Capture the cell that displays the provided text and extract its [X, Y] central coordinate. 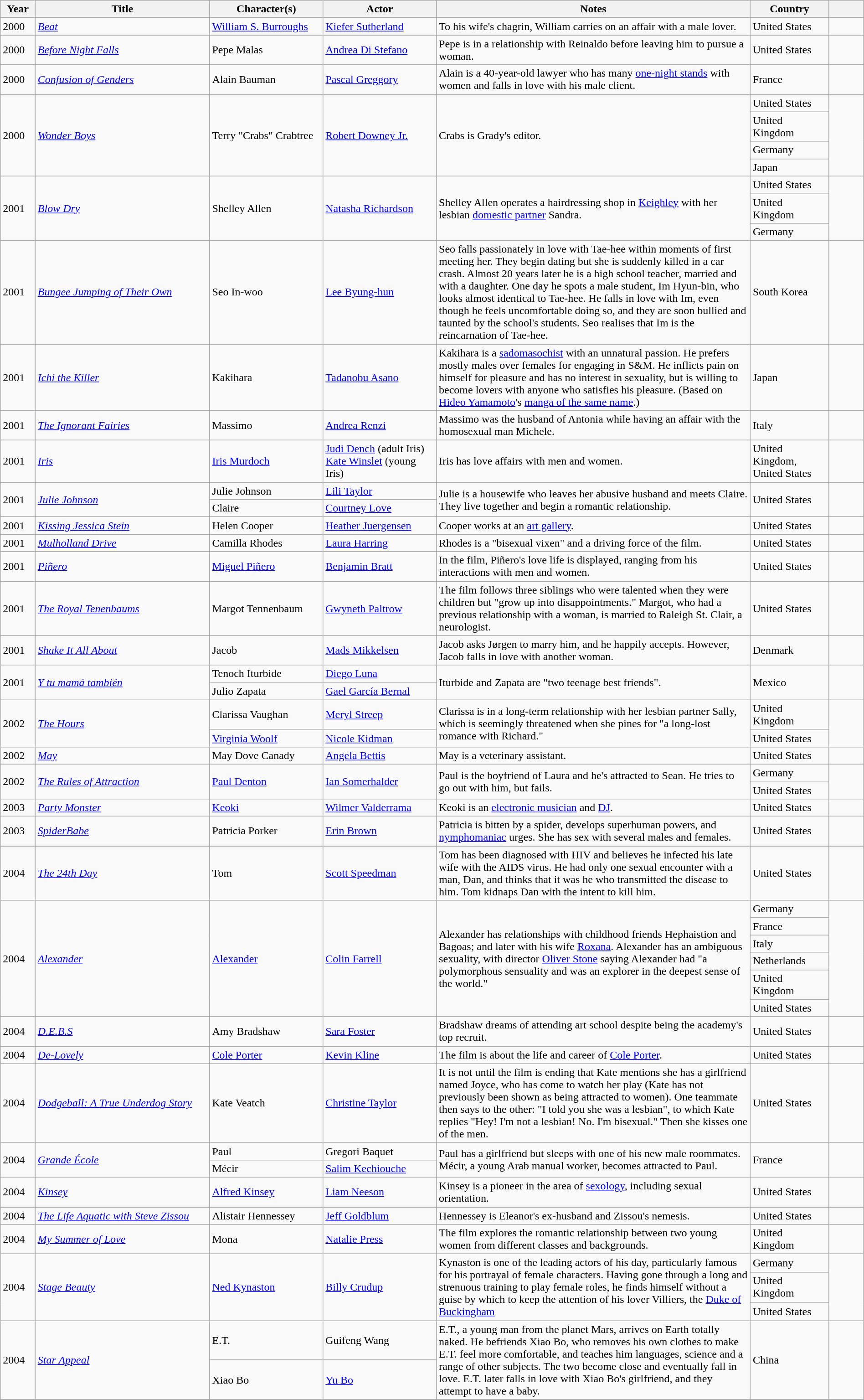
Helen Cooper [266, 526]
Diego Luna [380, 674]
Kinsey [122, 1192]
Kevin Kline [380, 1055]
Country [789, 9]
Gregori Baquet [380, 1151]
Denmark [789, 650]
Alain Bauman [266, 79]
Angela Bettis [380, 755]
The film is about the life and career of Cole Porter. [593, 1055]
Y tu mamá también [122, 682]
Cooper works at an art gallery. [593, 526]
Benjamin Bratt [380, 566]
May Dove Canady [266, 755]
Ian Somerhalder [380, 781]
E.T. [266, 1340]
Rhodes is a "bisexual vixen" and a driving force of the film. [593, 543]
Dodgeball: A True Underdog Story [122, 1103]
Tom [266, 873]
Liam Neeson [380, 1192]
Mads Mikkelsen [380, 650]
Kate Veatch [266, 1103]
Beat [122, 26]
Guifeng Wang [380, 1340]
Robert Downey Jr. [380, 135]
SpiderBabe [122, 832]
Paul has a girlfriend but sleeps with one of his new male roommates. Mécir, a young Arab manual worker, becomes attracted to Paul. [593, 1160]
Notes [593, 9]
Camilla Rhodes [266, 543]
The Hours [122, 723]
Gael García Bernal [380, 691]
Actor [380, 9]
The film explores the romantic relationship between two young women from different classes and backgrounds. [593, 1239]
Keoki is an electronic musician and DJ. [593, 808]
Iris [122, 461]
Piñero [122, 566]
Nicole Kidman [380, 738]
Kinsey is a pioneer in the area of sexology, including sexual orientation. [593, 1192]
Lee Byung-hun [380, 292]
Wonder Boys [122, 135]
Pascal Greggory [380, 79]
Julie is a housewife who leaves her abusive husband and meets Claire. They live together and begin a romantic relationship. [593, 500]
Mulholland Drive [122, 543]
Grande École [122, 1160]
Clarissa Vaughan [266, 715]
William S. Burroughs [266, 26]
Colin Farrell [380, 958]
Julio Zapata [266, 691]
Judi Dench (adult Iris) Kate Winslet (young Iris) [380, 461]
Kiefer Sutherland [380, 26]
Alfred Kinsey [266, 1192]
Laura Harring [380, 543]
Natasha Richardson [380, 208]
Crabs is Grady's editor. [593, 135]
Stage Beauty [122, 1287]
To his wife's chagrin, William carries on an affair with a male lover. [593, 26]
Title [122, 9]
Yu Bo [380, 1379]
Mona [266, 1239]
Erin Brown [380, 832]
Mécir [266, 1168]
Massimo was the husband of Antonia while having an affair with the homosexual man Michele. [593, 426]
Before Night Falls [122, 50]
China [789, 1360]
Lili Taylor [380, 491]
Tenoch Iturbide [266, 674]
Wilmer Valderrama [380, 808]
Xiao Bo [266, 1379]
May is a veterinary assistant. [593, 755]
Heather Juergensen [380, 526]
Paul is the boyfriend of Laura and he's attracted to Sean. He tries to go out with him, but fails. [593, 781]
Andrea Di Stefano [380, 50]
Alain is a 40-year-old lawyer who has many one-night stands with women and falls in love with his male client. [593, 79]
De-Lovely [122, 1055]
Scott Speedman [380, 873]
Ichi the Killer [122, 377]
Star Appeal [122, 1360]
Shake It All About [122, 650]
Jacob [266, 650]
In the film, Piñero's love life is displayed, ranging from his interactions with men and women. [593, 566]
Kissing Jessica Stein [122, 526]
Massimo [266, 426]
May [122, 755]
Pepe is in a relationship with Reinaldo before leaving him to pursue a woman. [593, 50]
Netherlands [789, 961]
Ned Kynaston [266, 1287]
Cole Porter [266, 1055]
Tadanobu Asano [380, 377]
Jeff Goldblum [380, 1216]
The Ignorant Fairies [122, 426]
Iris has love affairs with men and women. [593, 461]
Jacob asks Jørgen to marry him, and he happily accepts. However, Jacob falls in love with another woman. [593, 650]
South Korea [789, 292]
Virginia Woolf [266, 738]
Claire [266, 508]
Salim Kechiouche [380, 1168]
Iris Murdoch [266, 461]
The Rules of Attraction [122, 781]
Terry "Crabs" Crabtree [266, 135]
My Summer of Love [122, 1239]
Natalie Press [380, 1239]
Mexico [789, 682]
Alistair Hennessey [266, 1216]
Meryl Streep [380, 715]
Seo In-woo [266, 292]
D.E.B.S [122, 1031]
Paul [266, 1151]
Miguel Piñero [266, 566]
Paul Denton [266, 781]
The Life Aquatic with Steve Zissou [122, 1216]
Shelley Allen operates a hairdressing shop in Keighley with her lesbian domestic partner Sandra. [593, 208]
Pepe Malas [266, 50]
Bungee Jumping of Their Own [122, 292]
Kakihara [266, 377]
Billy Crudup [380, 1287]
Margot Tennenbaum [266, 608]
Confusion of Genders [122, 79]
Sara Foster [380, 1031]
Christine Taylor [380, 1103]
Iturbide and Zapata are "two teenage best friends". [593, 682]
Patricia Porker [266, 832]
Gwyneth Paltrow [380, 608]
The Royal Tenenbaums [122, 608]
The 24th Day [122, 873]
Amy Bradshaw [266, 1031]
Bradshaw dreams of attending art school despite being the academy's top recruit. [593, 1031]
Party Monster [122, 808]
Patricia is bitten by a spider, develops superhuman powers, and nymphomaniac urges. She has sex with several males and females. [593, 832]
Andrea Renzi [380, 426]
Hennessey is Eleanor's ex-husband and Zissou's nemesis. [593, 1216]
Courtney Love [380, 508]
Keoki [266, 808]
United Kingdom, United States [789, 461]
Character(s) [266, 9]
Year [18, 9]
Shelley Allen [266, 208]
Blow Dry [122, 208]
